For the text-containing cell, return its midpoint in (x, y) coordinate format. 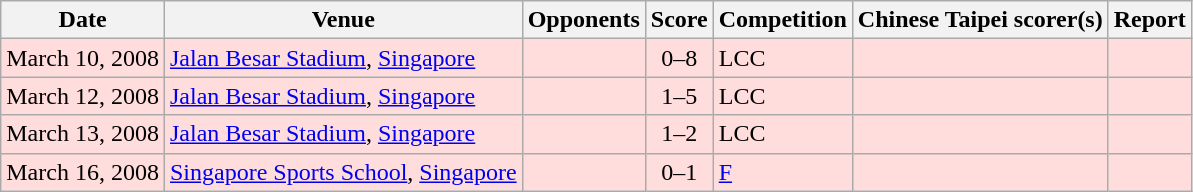
Singapore Sports School, Singapore (343, 172)
March 13, 2008 (83, 134)
Date (83, 20)
0–8 (679, 58)
1–2 (679, 134)
F (782, 172)
1–5 (679, 96)
Competition (782, 20)
Chinese Taipei scorer(s) (980, 20)
0–1 (679, 172)
Opponents (584, 20)
March 16, 2008 (83, 172)
March 12, 2008 (83, 96)
Score (679, 20)
Venue (343, 20)
March 10, 2008 (83, 58)
Report (1150, 20)
